Return the (X, Y) coordinate for the center point of the cell that contains the specified text.  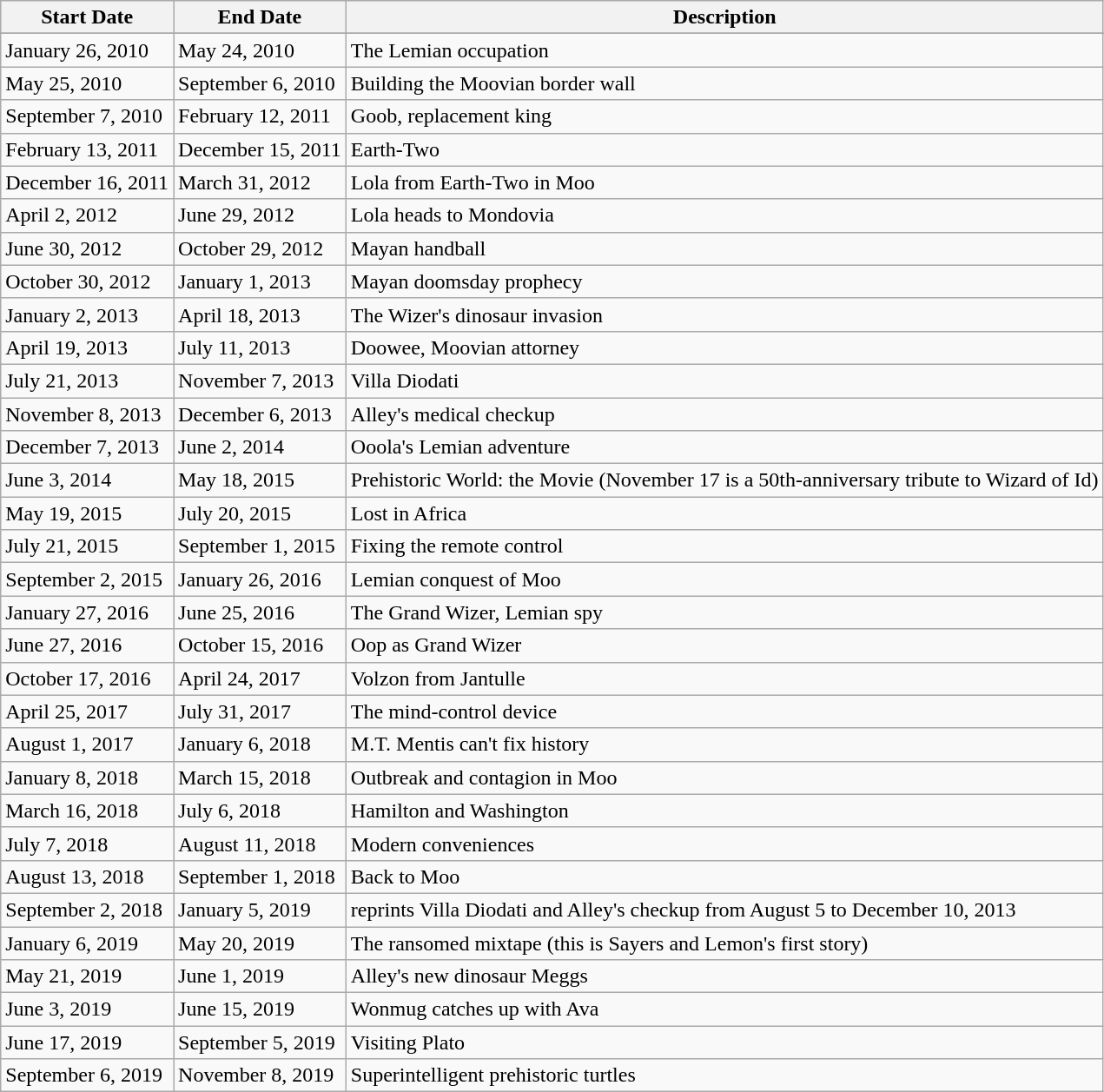
October 15, 2016 (261, 645)
Wonmug catches up with Ava (724, 1009)
Oop as Grand Wizer (724, 645)
July 21, 2015 (87, 546)
December 15, 2011 (261, 149)
July 21, 2013 (87, 381)
Alley's new dinosaur Meggs (724, 976)
January 26, 2010 (87, 50)
Fixing the remote control (724, 546)
Volzon from Jantulle (724, 678)
May 25, 2010 (87, 83)
Lost in Africa (724, 513)
June 30, 2012 (87, 248)
July 11, 2013 (261, 347)
Visiting Plato (724, 1042)
December 7, 2013 (87, 447)
April 24, 2017 (261, 678)
The ransomed mixtape (this is Sayers and Lemon's first story) (724, 943)
Building the Moovian border wall (724, 83)
November 8, 2013 (87, 414)
February 13, 2011 (87, 149)
December 16, 2011 (87, 182)
April 25, 2017 (87, 711)
December 6, 2013 (261, 414)
Mayan handball (724, 248)
April 2, 2012 (87, 215)
May 19, 2015 (87, 513)
Superintelligent prehistoric turtles (724, 1075)
Alley's medical checkup (724, 414)
Mayan doomsday prophecy (724, 281)
Goob, replacement king (724, 116)
June 1, 2019 (261, 976)
March 16, 2018 (87, 811)
The Lemian occupation (724, 50)
June 3, 2014 (87, 480)
September 2, 2018 (87, 910)
November 7, 2013 (261, 381)
reprints Villa Diodati and Alley's checkup from August 5 to December 10, 2013 (724, 910)
February 12, 2011 (261, 116)
Villa Diodati (724, 381)
June 3, 2019 (87, 1009)
January 26, 2016 (261, 579)
March 15, 2018 (261, 778)
March 31, 2012 (261, 182)
Description (724, 17)
June 15, 2019 (261, 1009)
Back to Moo (724, 877)
September 6, 2010 (261, 83)
The Wizer's dinosaur invasion (724, 314)
January 8, 2018 (87, 778)
July 7, 2018 (87, 844)
January 5, 2019 (261, 910)
July 20, 2015 (261, 513)
January 2, 2013 (87, 314)
September 1, 2018 (261, 877)
The mind-control device (724, 711)
July 31, 2017 (261, 711)
End Date (261, 17)
Ooola's Lemian adventure (724, 447)
Lemian conquest of Moo (724, 579)
January 1, 2013 (261, 281)
July 6, 2018 (261, 811)
January 27, 2016 (87, 612)
January 6, 2019 (87, 943)
Earth-Two (724, 149)
May 18, 2015 (261, 480)
Outbreak and contagion in Moo (724, 778)
M.T. Mentis can't fix history (724, 745)
The Grand Wizer, Lemian spy (724, 612)
June 17, 2019 (87, 1042)
Lola from Earth-Two in Moo (724, 182)
August 13, 2018 (87, 877)
Prehistoric World: the Movie (November 17 is a 50th-anniversary tribute to Wizard of Id) (724, 480)
April 19, 2013 (87, 347)
October 29, 2012 (261, 248)
June 27, 2016 (87, 645)
May 20, 2019 (261, 943)
June 25, 2016 (261, 612)
Start Date (87, 17)
September 6, 2019 (87, 1075)
Doowee, Moovian attorney (724, 347)
Hamilton and Washington (724, 811)
September 5, 2019 (261, 1042)
May 24, 2010 (261, 50)
June 29, 2012 (261, 215)
June 2, 2014 (261, 447)
August 11, 2018 (261, 844)
January 6, 2018 (261, 745)
Lola heads to Mondovia (724, 215)
October 30, 2012 (87, 281)
August 1, 2017 (87, 745)
September 7, 2010 (87, 116)
April 18, 2013 (261, 314)
May 21, 2019 (87, 976)
November 8, 2019 (261, 1075)
Modern conveniences (724, 844)
September 2, 2015 (87, 579)
September 1, 2015 (261, 546)
October 17, 2016 (87, 678)
